Output the [X, Y] coordinate of the center of the cell containing the given text.  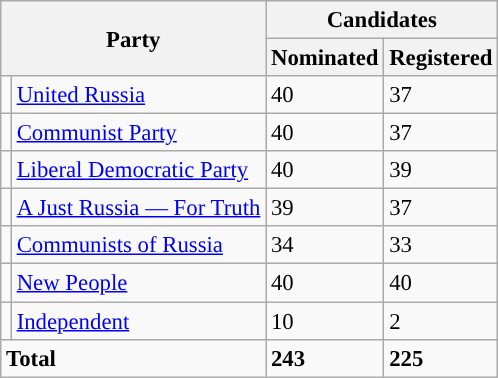
Registered [441, 58]
10 [325, 321]
225 [441, 358]
34 [325, 245]
243 [325, 358]
Independent [138, 321]
A Just Russia — For Truth [138, 208]
Communist Party [138, 133]
2 [441, 321]
United Russia [138, 95]
Party [134, 38]
Liberal Democratic Party [138, 170]
Candidates [382, 20]
New People [138, 283]
Total [134, 358]
Nominated [325, 58]
Communists of Russia [138, 245]
33 [441, 245]
